Output the (X, Y) coordinate of the center of the cell containing the given text.  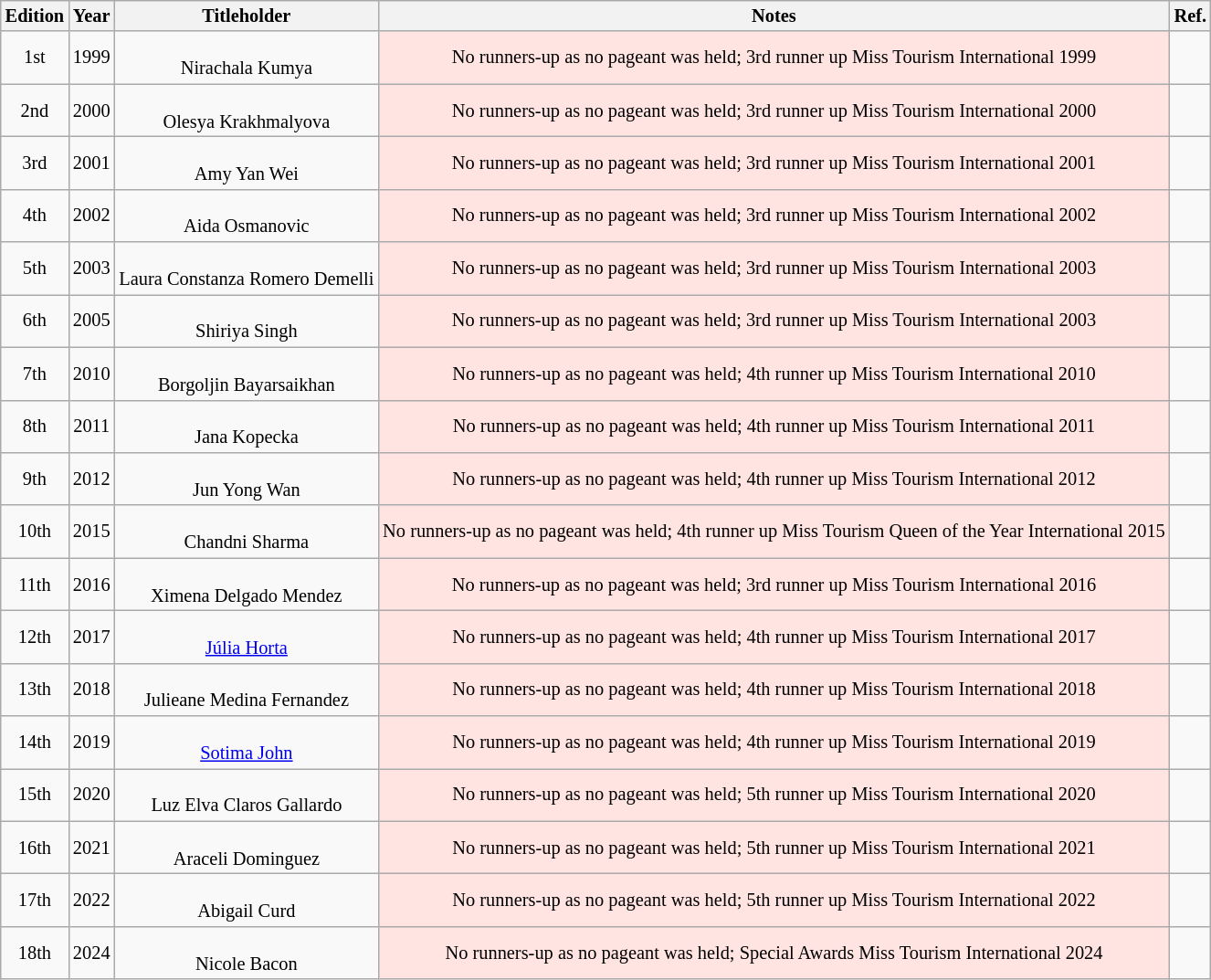
2015 (91, 532)
2000 (91, 111)
9th (35, 479)
3rd (35, 163)
Olesya Krakhmalyova (247, 111)
18th (35, 953)
11th (35, 585)
No runners-up as no pageant was held; 4th runner up Miss Tourism International 2018 (774, 690)
Notes (774, 16)
4th (35, 216)
2003 (91, 269)
No runners-up as no pageant was held; 4th runner up Miss Tourism International 2019 (774, 743)
16th (35, 848)
No runners-up as no pageant was held; 3rd runner up Miss Tourism International 1999 (774, 58)
2019 (91, 743)
Aida Osmanovic (247, 216)
No runners-up as no pageant was held; 3rd runner up Miss Tourism International 2002 (774, 216)
Araceli Dominguez (247, 848)
No runners-up as no pageant was held; 5th runner up Miss Tourism International 2022 (774, 900)
2001 (91, 163)
Abigail Curd (247, 900)
Luz Elva Claros Gallardo (247, 795)
No runners-up as no pageant was held; 4th runner up Miss Tourism Queen of the Year International 2015 (774, 532)
2018 (91, 690)
No runners-up as no pageant was held; 5th runner up Miss Tourism International 2021 (774, 848)
12th (35, 637)
2022 (91, 900)
Amy Yan Wei (247, 163)
No runners-up as no pageant was held; 3rd runner up Miss Tourism International 2001 (774, 163)
Júlia Horta (247, 637)
Year (91, 16)
2011 (91, 427)
2010 (91, 374)
8th (35, 427)
Borgoljin Bayarsaikhan (247, 374)
Nirachala Kumya (247, 58)
2020 (91, 795)
1999 (91, 58)
13th (35, 690)
17th (35, 900)
Jana Kopecka (247, 427)
Julieane Medina Fernandez (247, 690)
No runners-up as no pageant was held; 3rd runner up Miss Tourism International 2016 (774, 585)
No runners-up as no pageant was held; 3rd runner up Miss Tourism International 2000 (774, 111)
No runners-up as no pageant was held; 4th runner up Miss Tourism International 2012 (774, 479)
6th (35, 321)
Edition (35, 16)
2002 (91, 216)
7th (35, 374)
No runners-up as no pageant was held; 4th runner up Miss Tourism International 2010 (774, 374)
Laura Constanza Romero Demelli (247, 269)
2005 (91, 321)
2016 (91, 585)
Ximena Delgado Mendez (247, 585)
2nd (35, 111)
No runners-up as no pageant was held; Special Awards Miss Tourism International 2024 (774, 953)
No runners-up as no pageant was held; 5th runner up Miss Tourism International 2020 (774, 795)
2021 (91, 848)
1st (35, 58)
2017 (91, 637)
5th (35, 269)
15th (35, 795)
Nicole Bacon (247, 953)
Jun Yong Wan (247, 479)
Chandni Sharma (247, 532)
Ref. (1191, 16)
No runners-up as no pageant was held; 4th runner up Miss Tourism International 2017 (774, 637)
2024 (91, 953)
Shiriya Singh (247, 321)
2012 (91, 479)
10th (35, 532)
14th (35, 743)
No runners-up as no pageant was held; 4th runner up Miss Tourism International 2011 (774, 427)
Sotima John (247, 743)
Titleholder (247, 16)
